Provide the [X, Y] coordinate of the cell's center where the given text is located.  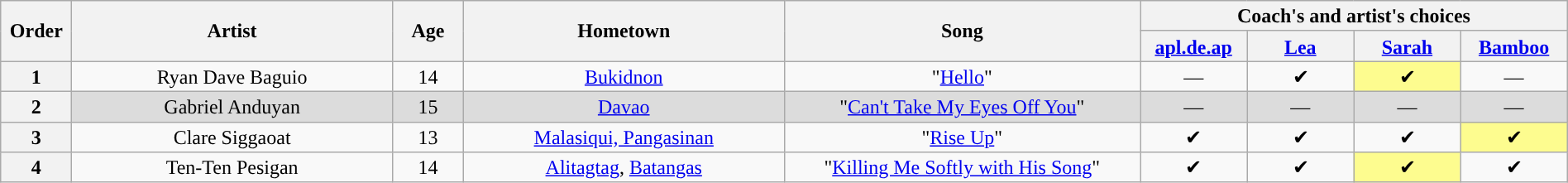
Ten-Ten Pesigan [232, 167]
Clare Siggaoat [232, 137]
Malasiqui, Pangasinan [624, 137]
Bamboo [1513, 46]
15 [428, 106]
"Hello" [963, 76]
Sarah [1408, 46]
Alitagtag, Batangas [624, 167]
"Can't Take My Eyes Off You" [963, 106]
Lea [1300, 46]
3 [36, 137]
Bukidnon [624, 76]
Order [36, 31]
Hometown [624, 31]
13 [428, 137]
Gabriel Anduyan [232, 106]
Song [963, 31]
Artist [232, 31]
"Rise Up" [963, 137]
Davao [624, 106]
Age [428, 31]
Coach's and artist's choices [1355, 17]
2 [36, 106]
4 [36, 167]
apl.de.ap [1194, 46]
1 [36, 76]
Ryan Dave Baguio [232, 76]
"Killing Me Softly with His Song" [963, 167]
